Extract the [X, Y] coordinate from the center of the cell holding the provided text.  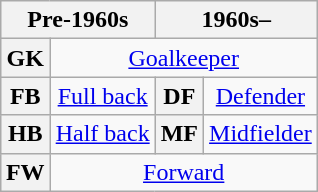
Forward [184, 172]
Half back [102, 134]
1960s– [236, 20]
FW [25, 172]
DF [179, 96]
MF [179, 134]
FB [25, 96]
Midfielder [261, 134]
Goalkeeper [184, 58]
GK [25, 58]
Pre-1960s [78, 20]
Defender [261, 96]
Full back [102, 96]
HB [25, 134]
